For the text-containing cell, return its midpoint in [x, y] coordinate format. 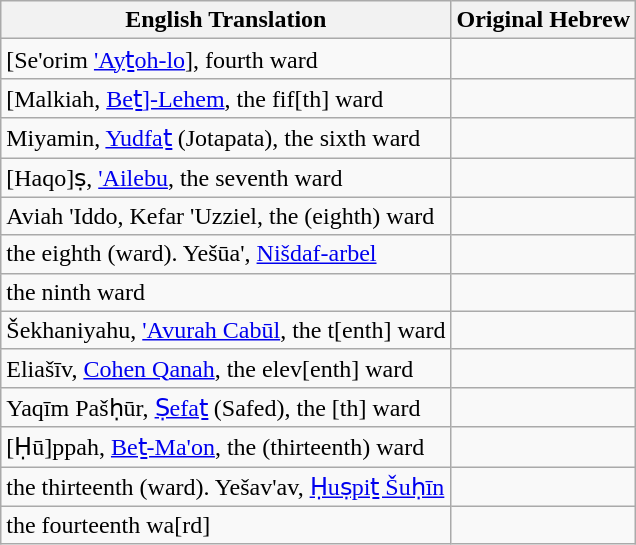
[Haqo]ṣ, 'Ailebu, the seventh ward [226, 178]
Miyamin, Yudfaṯ (Jotapata), the sixth ward [226, 138]
[Malkiah, Beṯ]-Lehem, the fif[th] ward [226, 98]
the ninth ward [226, 292]
English Translation [226, 20]
Aviah 'Iddo, Kefar 'Uzziel, the (eighth) ward [226, 216]
Original Hebrew [544, 20]
Šekhaniyahu, 'Avurah Cabūl, the t[enth] ward [226, 330]
the fourteenth wa[rd] [226, 525]
Yaqīm Pašḥūr, Ṣefaṯ (Safed), the [th] ward [226, 407]
the eighth (ward). Yešūa', Nišdaf-arbel [226, 254]
Eliašīv, Cohen Qanah, the elev[enth] ward [226, 368]
[Ḥū]ppah, Beṯ-Ma'on, the (thirteenth) ward [226, 447]
[Se'orim 'Ayṯoh-lo], fourth ward [226, 59]
the thirteenth (ward). Yešav'av, Ḥuṣpiṯ Šuḥīn [226, 486]
